Locate the cell with the specified text and output its (X, Y) center coordinate. 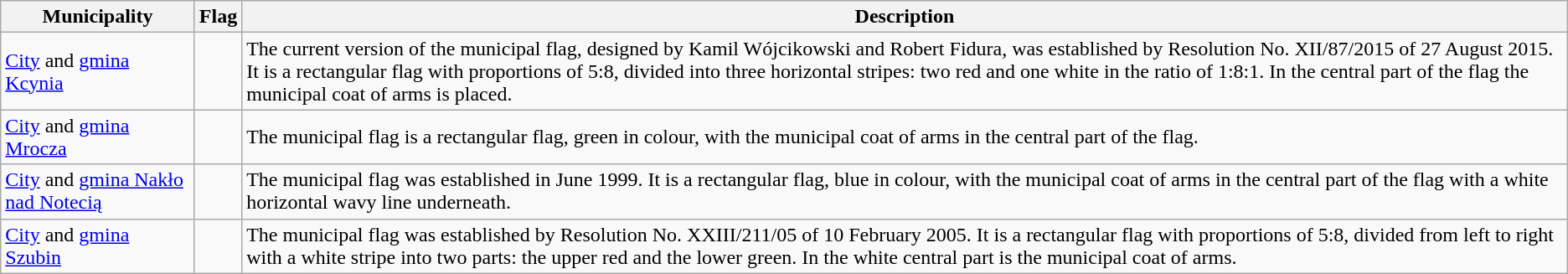
City and gmina Mrocza (98, 137)
Description (905, 17)
Flag (218, 17)
City and gmina Szubin (98, 246)
Municipality (98, 17)
City and gmina Kcynia (98, 71)
City and gmina Nakło nad Notecią (98, 191)
The municipal flag is a rectangular flag, green in colour, with the municipal coat of arms in the central part of the flag. (905, 137)
